Output the [X, Y] coordinate of the center of the cell containing the given text.  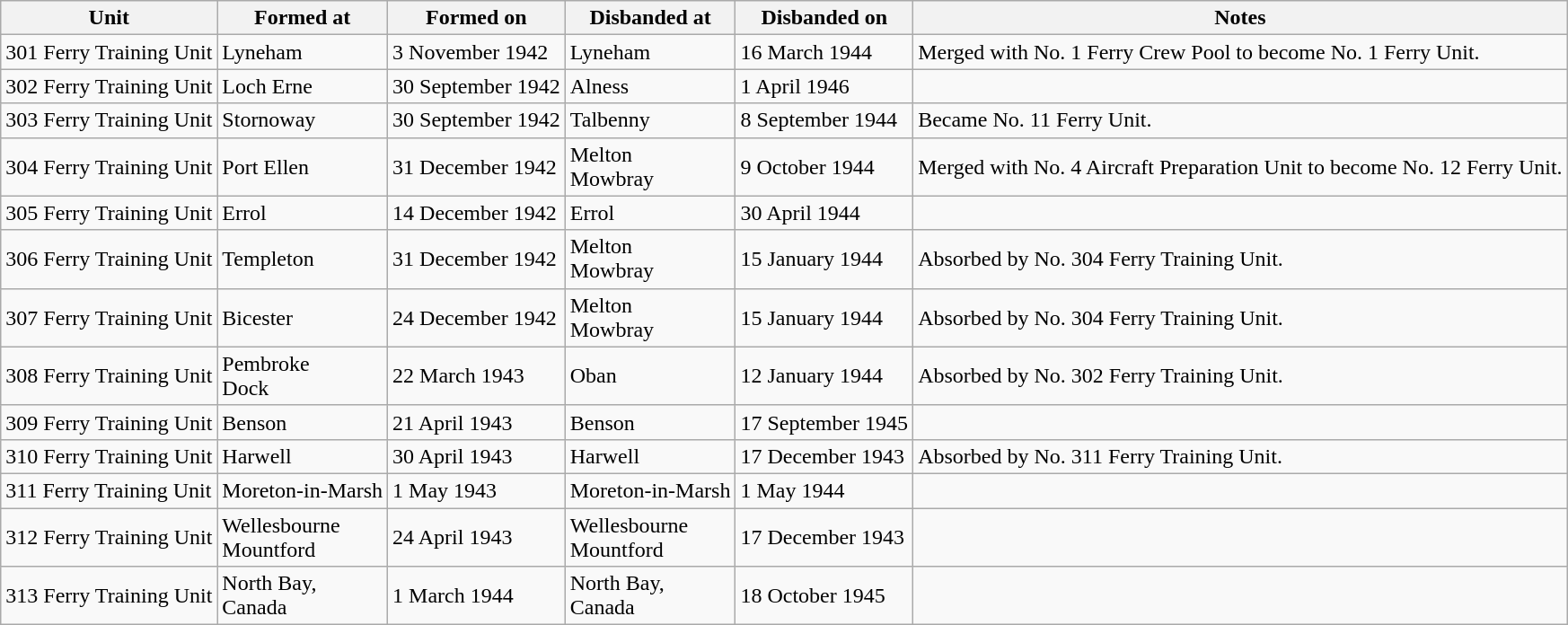
Notes [1240, 18]
306 Ferry Training Unit [110, 259]
3 November 1942 [477, 52]
Loch Erne [303, 86]
14 December 1942 [477, 213]
312 Ferry Training Unit [110, 537]
21 April 1943 [477, 422]
Unit [110, 18]
Talbenny [650, 120]
1 May 1943 [477, 490]
22 March 1943 [477, 375]
16 March 1944 [824, 52]
Bicester [303, 318]
307 Ferry Training Unit [110, 318]
310 Ferry Training Unit [110, 456]
311 Ferry Training Unit [110, 490]
308 Ferry Training Unit [110, 375]
1 March 1944 [477, 596]
Absorbed by No. 311 Ferry Training Unit. [1240, 456]
301 Ferry Training Unit [110, 52]
Disbanded on [824, 18]
302 Ferry Training Unit [110, 86]
1 April 1946 [824, 86]
12 January 1944 [824, 375]
305 Ferry Training Unit [110, 213]
24 April 1943 [477, 537]
Formed on [477, 18]
309 Ferry Training Unit [110, 422]
30 April 1943 [477, 456]
Merged with No. 1 Ferry Crew Pool to become No. 1 Ferry Unit. [1240, 52]
313 Ferry Training Unit [110, 596]
30 April 1944 [824, 213]
PembrokeDock [303, 375]
17 September 1945 [824, 422]
303 Ferry Training Unit [110, 120]
24 December 1942 [477, 318]
9 October 1944 [824, 167]
18 October 1945 [824, 596]
Absorbed by No. 302 Ferry Training Unit. [1240, 375]
Oban [650, 375]
Disbanded at [650, 18]
Became No. 11 Ferry Unit. [1240, 120]
Stornoway [303, 120]
Formed at [303, 18]
Port Ellen [303, 167]
Merged with No. 4 Aircraft Preparation Unit to become No. 12 Ferry Unit. [1240, 167]
Templeton [303, 259]
Alness [650, 86]
8 September 1944 [824, 120]
1 May 1944 [824, 490]
304 Ferry Training Unit [110, 167]
